Locate the cell with the specified text and output its [x, y] center coordinate. 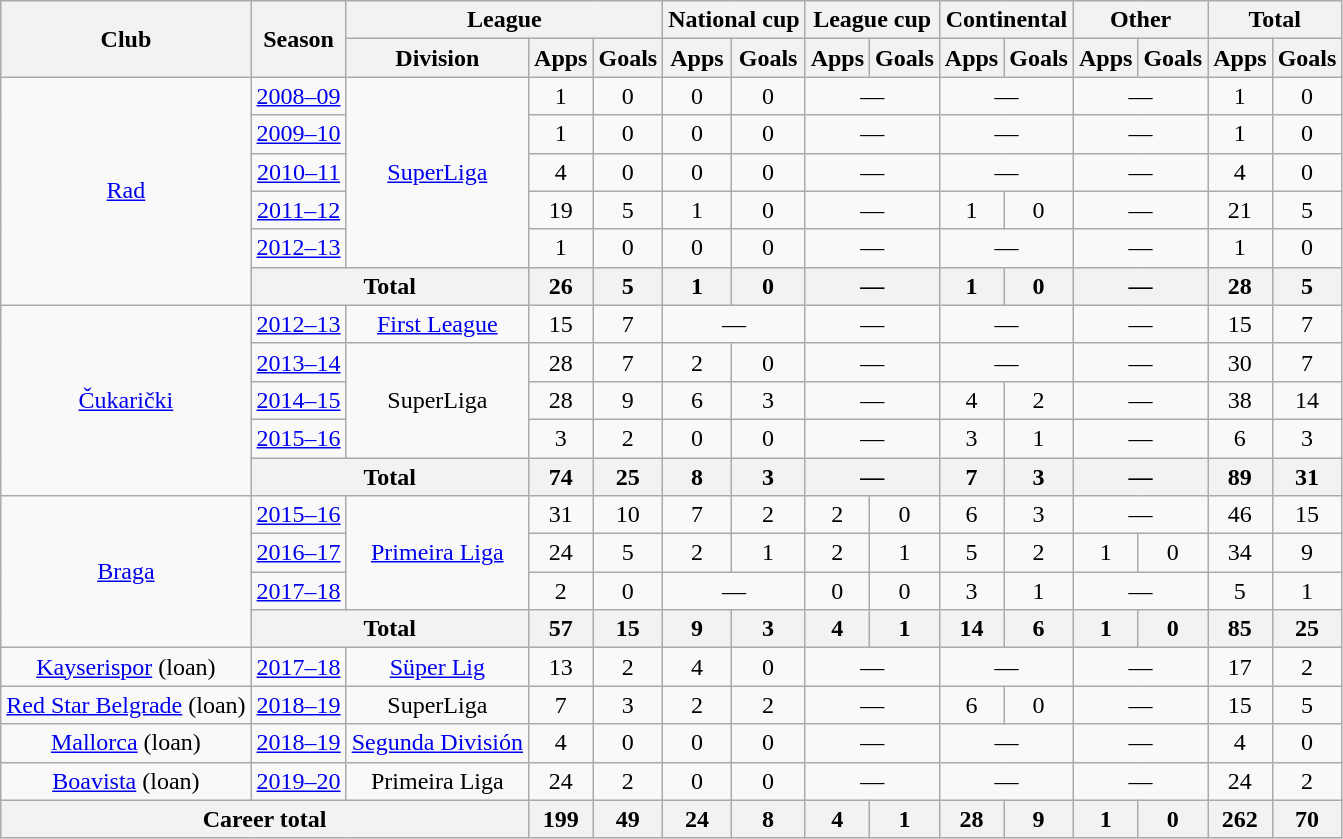
Career total [265, 819]
10 [628, 515]
Boavista (loan) [126, 781]
Segunda División [437, 743]
74 [561, 477]
2016–17 [298, 553]
Club [126, 39]
Other [1140, 20]
46 [1240, 515]
Braga [126, 572]
2009–10 [298, 134]
262 [1240, 819]
Rad [126, 191]
85 [1240, 629]
26 [561, 286]
89 [1240, 477]
19 [561, 210]
National cup [734, 20]
2019–20 [298, 781]
17 [1240, 667]
2008–09 [298, 96]
Čukarički [126, 400]
First League [437, 324]
League cup [872, 20]
57 [561, 629]
34 [1240, 553]
38 [1240, 400]
2014–15 [298, 400]
13 [561, 667]
21 [1240, 210]
2010–11 [298, 172]
30 [1240, 362]
49 [628, 819]
League [504, 20]
199 [561, 819]
Red Star Belgrade (loan) [126, 705]
2011–12 [298, 210]
Kayserispor (loan) [126, 667]
Division [437, 58]
70 [1307, 819]
Süper Lig [437, 667]
2013–14 [298, 362]
Mallorca (loan) [126, 743]
Continental [1006, 20]
Season [298, 39]
